Search for the cell housing the specified text and yield its (x, y) center coordinate. 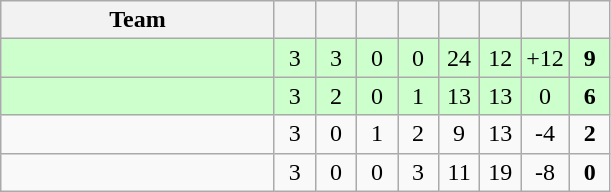
Team (138, 20)
11 (460, 172)
-8 (546, 172)
+12 (546, 58)
6 (590, 96)
12 (500, 58)
19 (500, 172)
-4 (546, 134)
24 (460, 58)
